Return [x, y] of the center of cell containing provided text 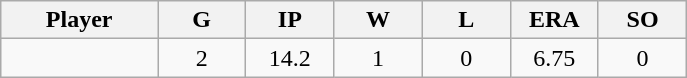
14.2 [290, 58]
Player [80, 20]
ERA [554, 20]
W [378, 20]
L [466, 20]
SO [642, 20]
6.75 [554, 58]
1 [378, 58]
2 [202, 58]
G [202, 20]
IP [290, 20]
